Return the [X, Y] coordinate for the center point of the cell that contains the specified text.  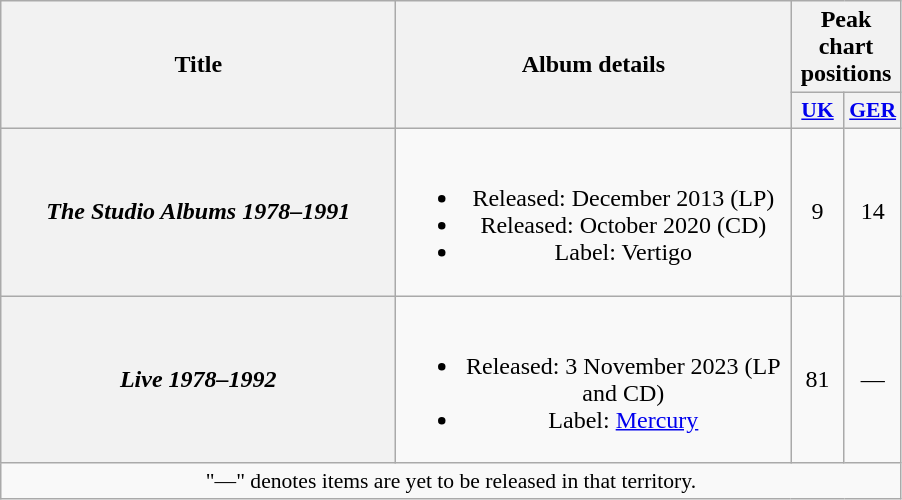
The Studio Albums 1978–1991 [198, 212]
Peakchartpositions [846, 47]
Title [198, 65]
— [872, 380]
Album details [594, 65]
Released: 3 November 2023 (LP and CD)Label: Mercury [594, 380]
81 [818, 380]
GER [872, 111]
"—" denotes items are yet to be released in that territory. [451, 481]
14 [872, 212]
UK [818, 111]
9 [818, 212]
Released: December 2013 (LP)Released: October 2020 (CD)Label: Vertigo [594, 212]
Live 1978–1992 [198, 380]
